Determine the [X, Y] coordinate at the center of the cell enclosing the given text.  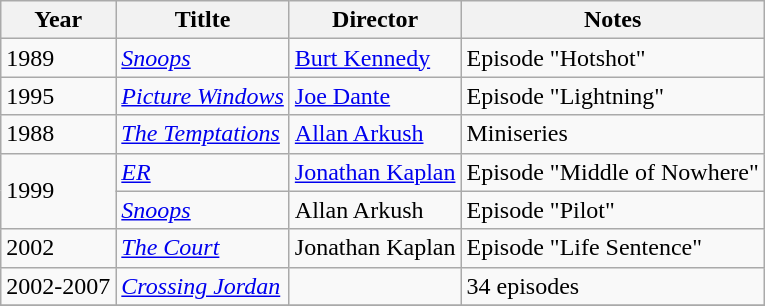
Miniseries [612, 134]
Burt Kennedy [375, 58]
Notes [612, 20]
Episode "Middle of Nowhere" [612, 172]
Episode "Life Sentence" [612, 248]
Episode "Pilot" [612, 210]
The Court [203, 248]
Picture Windows [203, 96]
34 episodes [612, 286]
2002 [58, 248]
Joe Dante [375, 96]
Titlte [203, 20]
Episode "Hotshot" [612, 58]
The Temptations [203, 134]
Episode "Lightning" [612, 96]
Director [375, 20]
1999 [58, 191]
Crossing Jordan [203, 286]
1988 [58, 134]
ER [203, 172]
1995 [58, 96]
1989 [58, 58]
Year [58, 20]
2002-2007 [58, 286]
